Identify which cell holds the provided text, then report its [x, y] central coordinate. 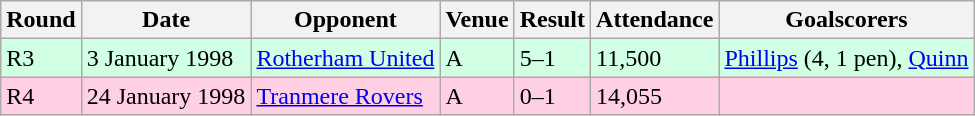
3 January 1998 [166, 58]
5–1 [552, 58]
14,055 [655, 96]
R3 [41, 58]
R4 [41, 96]
11,500 [655, 58]
Rotherham United [346, 58]
Result [552, 20]
Tranmere Rovers [346, 96]
Venue [477, 20]
Date [166, 20]
Attendance [655, 20]
Phillips (4, 1 pen), Quinn [846, 58]
Opponent [346, 20]
Round [41, 20]
0–1 [552, 96]
24 January 1998 [166, 96]
Goalscorers [846, 20]
